For the text-containing cell, return its midpoint in (x, y) coordinate format. 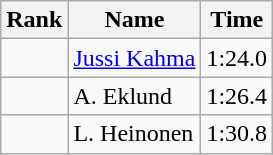
Time (237, 20)
L. Heinonen (134, 134)
Rank (34, 20)
Name (134, 20)
1:30.8 (237, 134)
1:24.0 (237, 58)
Jussi Kahma (134, 58)
1:26.4 (237, 96)
A. Eklund (134, 96)
